For the text-containing cell, return its midpoint in [x, y] coordinate format. 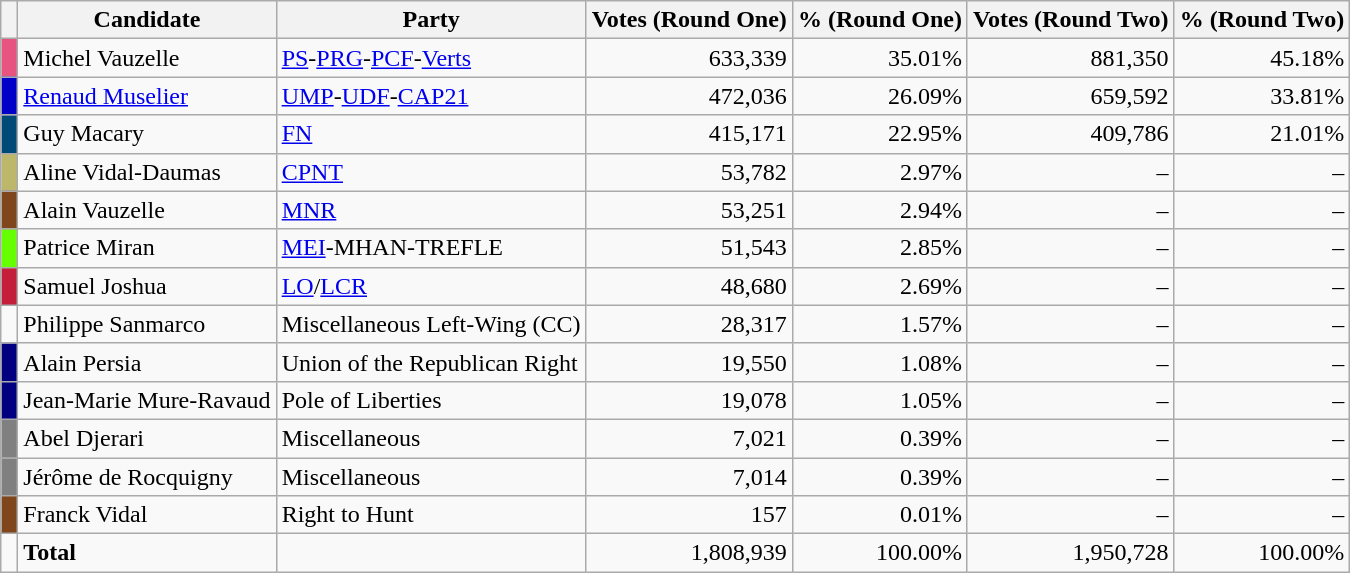
53,782 [689, 172]
409,786 [1070, 134]
19,078 [689, 400]
Michel Vauzelle [147, 58]
Aline Vidal-Daumas [147, 172]
Jérôme de Rocquigny [147, 477]
2.69% [880, 286]
Miscellaneous Left-Wing (CC) [431, 324]
633,339 [689, 58]
LO/LCR [431, 286]
881,350 [1070, 58]
28,317 [689, 324]
157 [689, 515]
472,036 [689, 96]
Jean-Marie Mure-Ravaud [147, 400]
0.01% [880, 515]
48,680 [689, 286]
Candidate [147, 20]
1.05% [880, 400]
53,251 [689, 210]
Guy Macary [147, 134]
35.01% [880, 58]
Samuel Joshua [147, 286]
Abel Djerari [147, 438]
% (Round Two) [1262, 20]
51,543 [689, 248]
21.01% [1262, 134]
7,021 [689, 438]
Party [431, 20]
1,950,728 [1070, 553]
Renaud Muselier [147, 96]
26.09% [880, 96]
2.97% [880, 172]
Patrice Miran [147, 248]
Union of the Republican Right [431, 362]
Franck Vidal [147, 515]
PS-PRG-PCF-Verts [431, 58]
22.95% [880, 134]
19,550 [689, 362]
MNR [431, 210]
33.81% [1262, 96]
Votes (Round Two) [1070, 20]
UMP-UDF-CAP21 [431, 96]
1,808,939 [689, 553]
Alain Persia [147, 362]
% (Round One) [880, 20]
1.57% [880, 324]
Philippe Sanmarco [147, 324]
7,014 [689, 477]
Votes (Round One) [689, 20]
659,592 [1070, 96]
Pole of Liberties [431, 400]
45.18% [1262, 58]
415,171 [689, 134]
FN [431, 134]
2.85% [880, 248]
Alain Vauzelle [147, 210]
Total [147, 553]
Right to Hunt [431, 515]
2.94% [880, 210]
1.08% [880, 362]
MEI-MHAN-TREFLE [431, 248]
CPNT [431, 172]
